Return the (x, y) coordinate for the center point of the cell that contains the specified text.  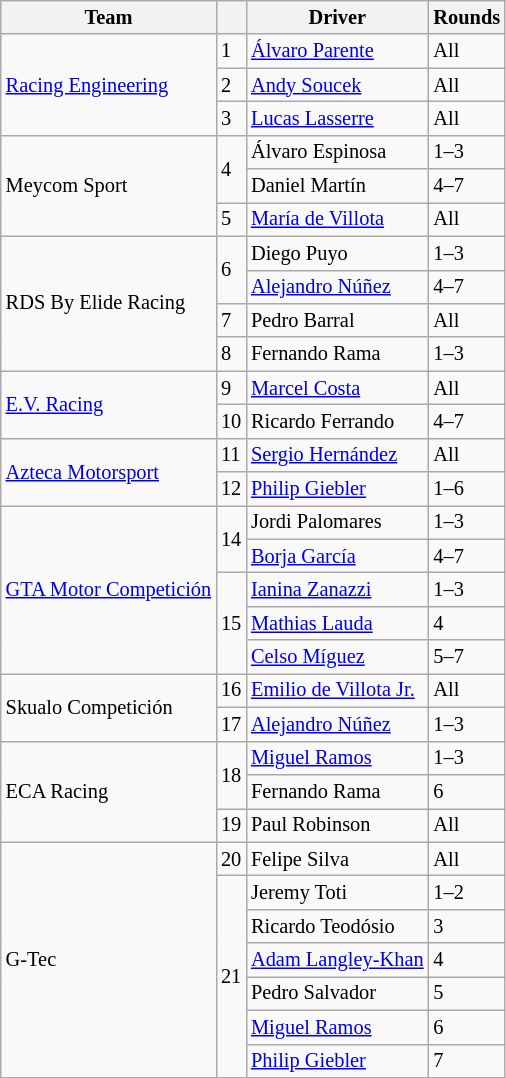
Celso Míguez (337, 657)
1–6 (466, 489)
Meycom Sport (108, 186)
10 (231, 421)
Felipe Silva (337, 859)
E.V. Racing (108, 404)
17 (231, 724)
Pedro Barral (337, 320)
Diego Puyo (337, 253)
Azteca Motorsport (108, 472)
ECA Racing (108, 792)
Paul Robinson (337, 825)
Sergio Hernández (337, 455)
12 (231, 489)
2 (231, 85)
Jordi Palomares (337, 522)
Andy Soucek (337, 85)
20 (231, 859)
1–2 (466, 892)
Ianina Zanazzi (337, 589)
G-Tec (108, 960)
11 (231, 455)
8 (231, 354)
Jeremy Toti (337, 892)
Álvaro Parente (337, 51)
Rounds (466, 17)
14 (231, 538)
Team (108, 17)
Marcel Costa (337, 388)
1 (231, 51)
9 (231, 388)
Ricardo Teodósio (337, 926)
Emilio de Villota Jr. (337, 690)
Daniel Martín (337, 186)
Pedro Salvador (337, 993)
Lucas Lasserre (337, 118)
Ricardo Ferrando (337, 421)
5–7 (466, 657)
18 (231, 774)
RDS By Elide Racing (108, 304)
Álvaro Espinosa (337, 152)
María de Villota (337, 219)
21 (231, 976)
Skualo Competición (108, 706)
Racing Engineering (108, 84)
Borja García (337, 556)
15 (231, 622)
GTA Motor Competición (108, 589)
Adam Langley-Khan (337, 960)
Mathias Lauda (337, 623)
Driver (337, 17)
16 (231, 690)
19 (231, 825)
